Identify which cell holds the provided text, then report its [X, Y] central coordinate. 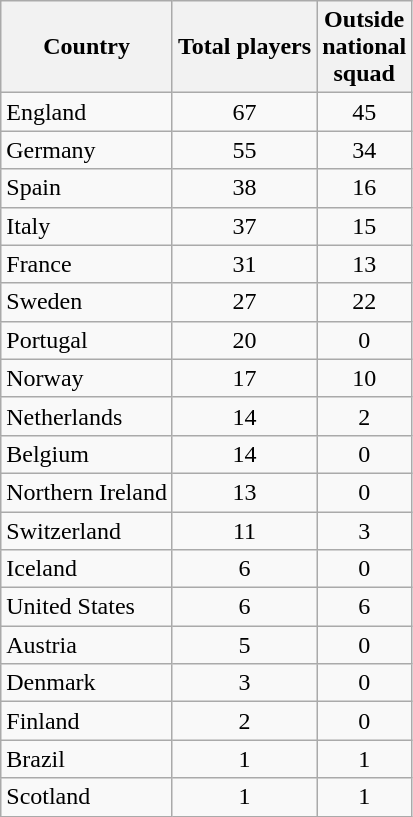
Outsidenationalsquad [364, 47]
15 [364, 226]
11 [244, 531]
Spain [87, 188]
Switzerland [87, 531]
17 [244, 378]
Belgium [87, 454]
37 [244, 226]
22 [364, 302]
5 [244, 645]
Sweden [87, 302]
Portugal [87, 340]
20 [244, 340]
Iceland [87, 569]
Total players [244, 47]
67 [244, 112]
United States [87, 607]
Northern Ireland [87, 492]
Italy [87, 226]
Finland [87, 721]
Germany [87, 150]
Scotland [87, 797]
34 [364, 150]
Denmark [87, 683]
Brazil [87, 759]
Country [87, 47]
England [87, 112]
45 [364, 112]
Austria [87, 645]
Netherlands [87, 416]
Norway [87, 378]
31 [244, 264]
France [87, 264]
27 [244, 302]
10 [364, 378]
38 [244, 188]
55 [244, 150]
16 [364, 188]
